Identify which cell holds the provided text, then report its (x, y) central coordinate. 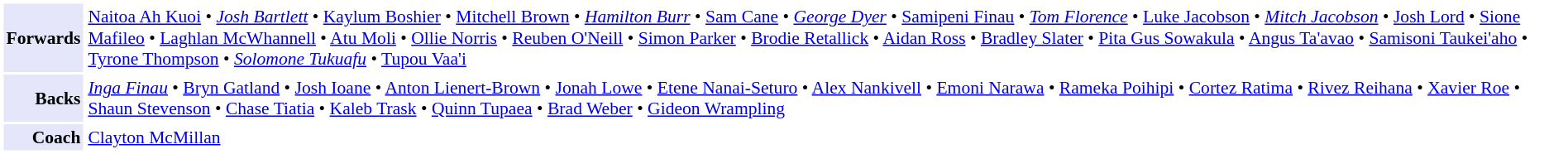
Forwards (43, 37)
Clayton McMillan (825, 137)
Backs (43, 98)
Coach (43, 137)
